Determine the [X, Y] coordinate at the center of the cell enclosing the given text.  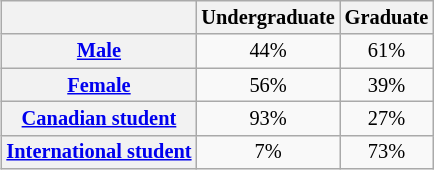
Graduate [386, 18]
Undergraduate [268, 18]
56% [268, 85]
7% [268, 152]
61% [386, 51]
44% [268, 51]
27% [386, 119]
73% [386, 152]
International student [100, 152]
Male [100, 51]
Female [100, 85]
93% [268, 119]
Canadian student [100, 119]
39% [386, 85]
